Return (X, Y) of the center of cell containing provided text 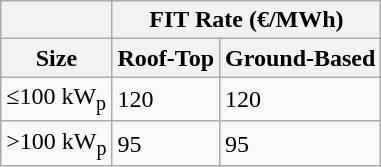
FIT Rate (€/MWh) (246, 20)
Roof-Top (166, 58)
Size (56, 58)
>100 kWp (56, 143)
≤100 kWp (56, 99)
Ground-Based (300, 58)
